Detect which cell encompasses the target text, then output its [X, Y] center coordinate. 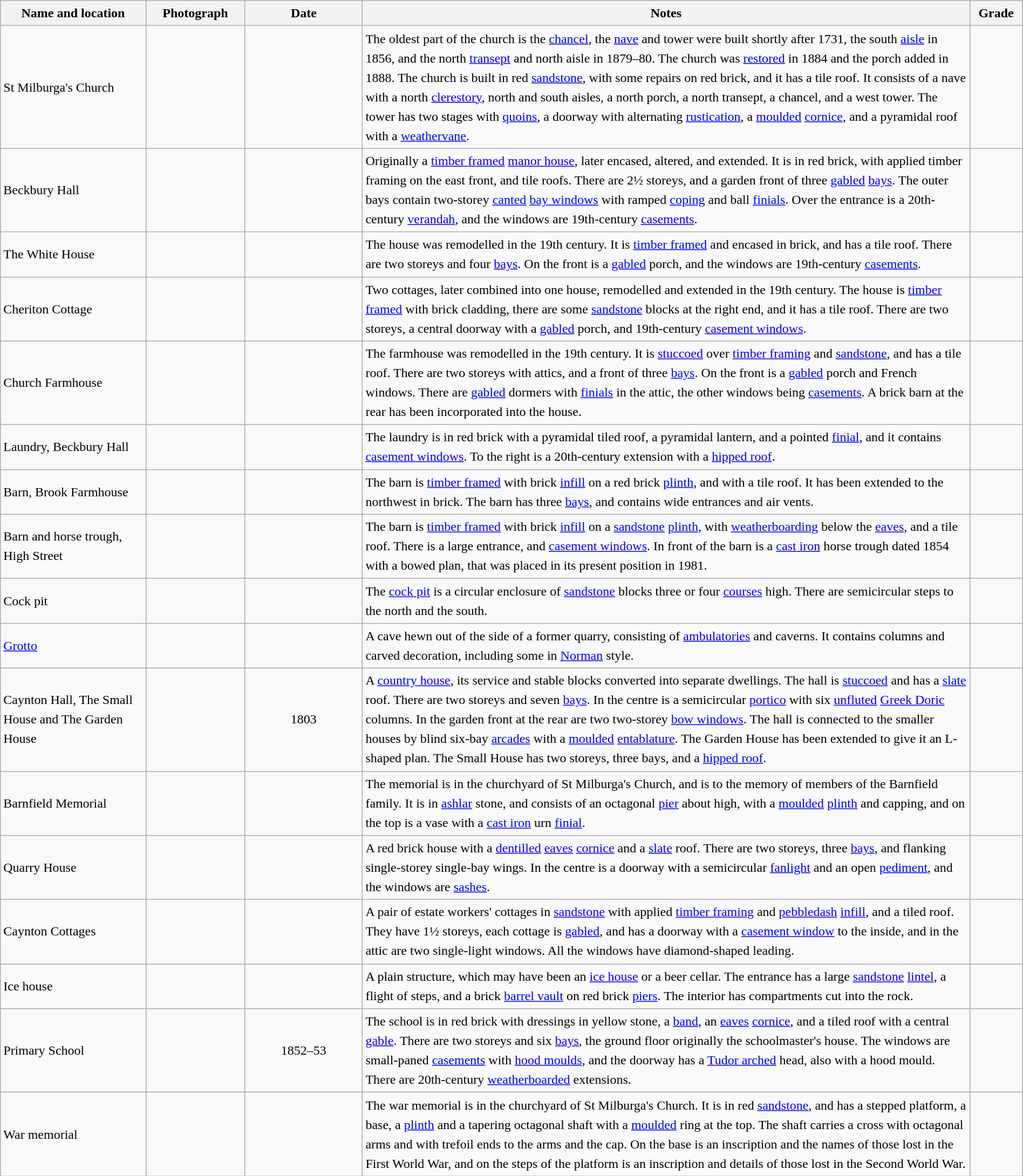
Cock pit [73, 601]
Barn, Brook Farmhouse [73, 492]
Church Farmhouse [73, 383]
Ice house [73, 986]
Grotto [73, 645]
War memorial [73, 1134]
Barn and horse trough, High Street [73, 546]
1852–53 [304, 1051]
St Milburga's Church [73, 87]
Photograph [195, 13]
The White House [73, 255]
Caynton Cottages [73, 932]
Laundry, Beckbury Hall [73, 447]
Caynton Hall, The Small House and The Garden House [73, 720]
Quarry House [73, 867]
Notes [666, 13]
Date [304, 13]
The cock pit is a circular enclosure of sandstone blocks three or four courses high. There are semicircular steps to the north and the south. [666, 601]
1803 [304, 720]
Cheriton Cottage [73, 309]
Barnfield Memorial [73, 804]
Beckbury Hall [73, 190]
Grade [996, 13]
Name and location [73, 13]
Primary School [73, 1051]
